From the cell containing the given text, extract its center point as (x, y) coordinate. 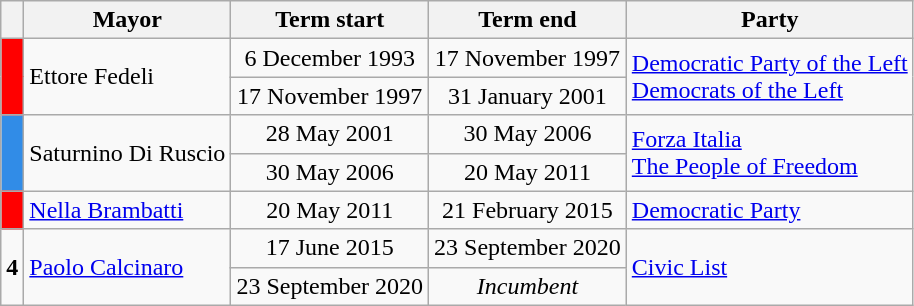
Democratic Party of the LeftDemocrats of the Left (770, 77)
21 February 2015 (528, 210)
Civic List (770, 267)
4 (12, 267)
Incumbent (528, 286)
Mayor (128, 20)
Term start (330, 20)
Paolo Calcinaro (128, 267)
Party (770, 20)
28 May 2001 (330, 134)
Nella Brambatti (128, 210)
6 December 1993 (330, 58)
17 June 2015 (330, 248)
Term end (528, 20)
31 January 2001 (528, 96)
Ettore Fedeli (128, 77)
Democratic Party (770, 210)
Saturnino Di Ruscio (128, 153)
Forza ItaliaThe People of Freedom (770, 153)
